Determine the (x, y) coordinate at the center of the cell enclosing the given text.  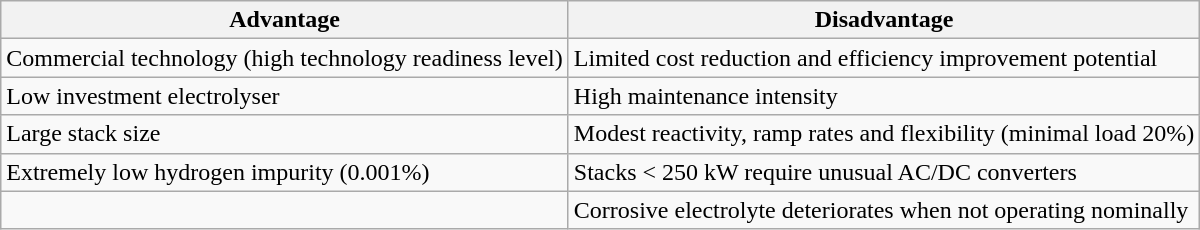
High maintenance intensity (884, 96)
Commercial technology (high technology readiness level) (285, 58)
Advantage (285, 20)
Low investment electrolyser (285, 96)
Limited cost reduction and efficiency improvement potential (884, 58)
Large stack size (285, 134)
Stacks < 250 kW require unusual AC/DC converters (884, 172)
Disadvantage (884, 20)
Corrosive electrolyte deteriorates when not operating nominally (884, 210)
Extremely low hydrogen impurity (0.001%) (285, 172)
Modest reactivity, ramp rates and flexibility (minimal load 20%) (884, 134)
